From the cell containing the given text, extract its center point as [X, Y] coordinate. 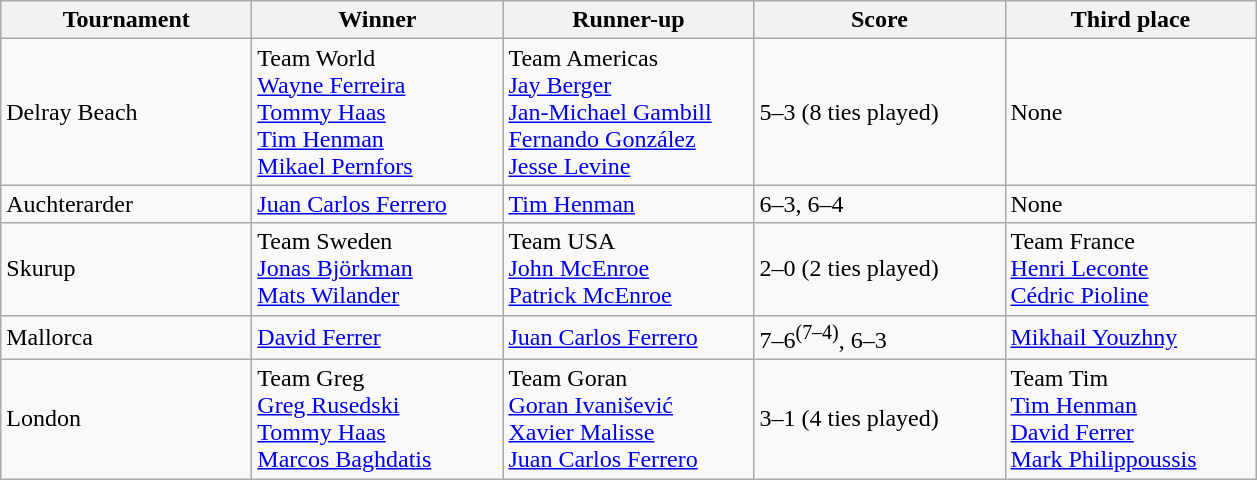
Winner [378, 20]
Mikhail Youzhny [1130, 338]
Skurup [126, 269]
7–6(7–4), 6–3 [880, 338]
Runner-up [628, 20]
Team Greg Greg Rusedski Tommy Haas Marcos Baghdatis [378, 420]
Auchterarder [126, 204]
Third place [1130, 20]
Mallorca [126, 338]
6–3, 6–4 [880, 204]
Tournament [126, 20]
Team Tim Tim Henman David Ferrer Mark Philippoussis [1130, 420]
3–1 (4 ties played) [880, 420]
Team Goran Goran Ivanišević Xavier Malisse Juan Carlos Ferrero [628, 420]
David Ferrer [378, 338]
Team Sweden Jonas Björkman Mats Wilander [378, 269]
Team Americas Jay Berger Jan-Michael Gambill Fernando González Jesse Levine [628, 112]
2–0 (2 ties played) [880, 269]
Team France Henri Leconte Cédric Pioline [1130, 269]
London [126, 420]
Tim Henman [628, 204]
Team USA John McEnroe Patrick McEnroe [628, 269]
Delray Beach [126, 112]
Score [880, 20]
5–3 (8 ties played) [880, 112]
Team World Wayne Ferreira Tommy Haas Tim Henman Mikael Pernfors [378, 112]
